Search for the cell housing the specified text and yield its (X, Y) center coordinate. 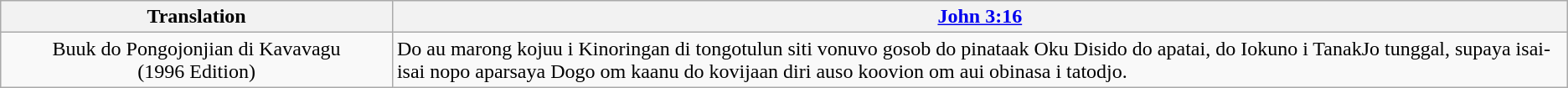
Buuk do Pongojonjian di Kavavagu(1996 Edition) (197, 60)
John 3:16 (980, 17)
Translation (197, 17)
